From the cell containing the given text, extract its center point as (x, y) coordinate. 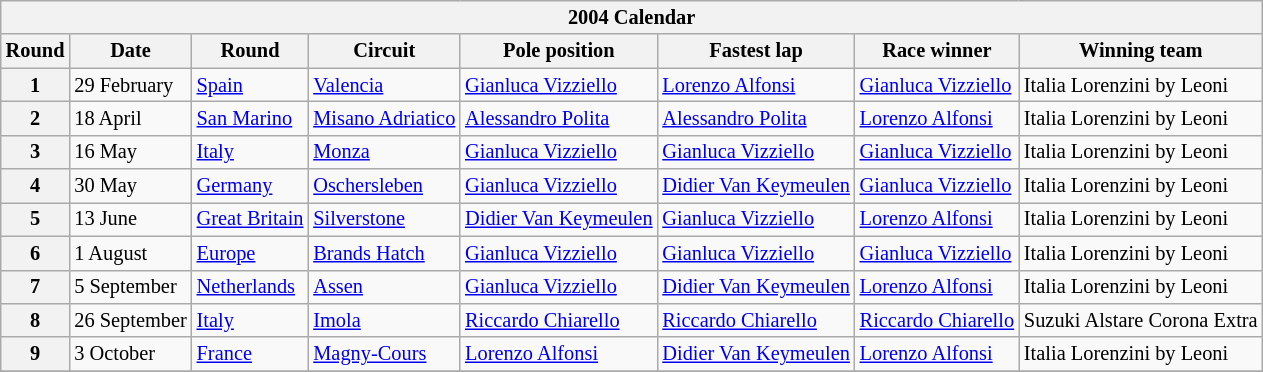
Europe (250, 253)
13 June (130, 219)
1 August (130, 253)
Suzuki Alstare Corona Extra (1141, 320)
Oschersleben (384, 186)
9 (36, 354)
8 (36, 320)
5 (36, 219)
Spain (250, 85)
5 September (130, 287)
3 (36, 152)
Valencia (384, 85)
Imola (384, 320)
Date (130, 51)
Misano Adriatico (384, 118)
26 September (130, 320)
Brands Hatch (384, 253)
2 (36, 118)
30 May (130, 186)
Race winner (937, 51)
6 (36, 253)
29 February (130, 85)
Netherlands (250, 287)
18 April (130, 118)
4 (36, 186)
France (250, 354)
3 October (130, 354)
Pole position (558, 51)
16 May (130, 152)
Germany (250, 186)
Fastest lap (756, 51)
Magny-Cours (384, 354)
2004 Calendar (632, 17)
7 (36, 287)
Winning team (1141, 51)
Assen (384, 287)
San Marino (250, 118)
Monza (384, 152)
Circuit (384, 51)
1 (36, 85)
Great Britain (250, 219)
Silverstone (384, 219)
